Provide the (X, Y) coordinate of the cell's center where the given text is located.  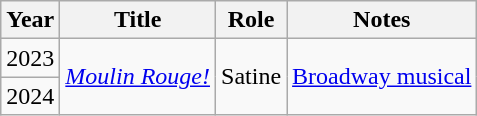
Notes (382, 20)
2024 (30, 96)
Year (30, 20)
2023 (30, 58)
Satine (252, 77)
Title (138, 20)
Broadway musical (382, 77)
Moulin Rouge! (138, 77)
Role (252, 20)
